Locate the cell with the specified text and output its [x, y] center coordinate. 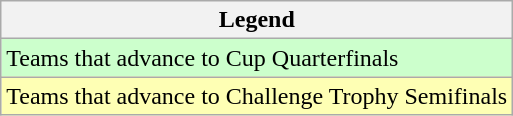
Teams that advance to Challenge Trophy Semifinals [257, 96]
Teams that advance to Cup Quarterfinals [257, 58]
Legend [257, 20]
